Provide the (X, Y) coordinate of the cell's center where the given text is located.  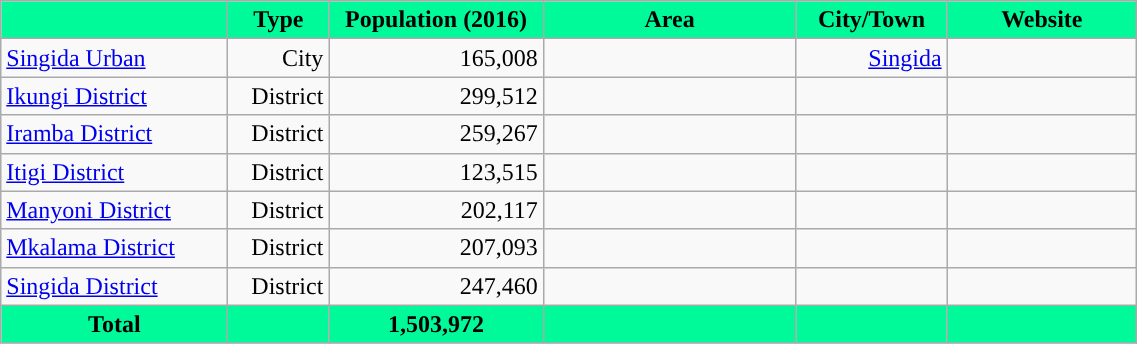
Website (1042, 20)
259,267 (436, 134)
Singida Urban (114, 58)
299,512 (436, 96)
Iramba District (114, 134)
247,460 (436, 286)
Mkalama District (114, 248)
165,008 (436, 58)
202,117 (436, 210)
Manyoni District (114, 210)
Total (114, 324)
1,503,972 (436, 324)
Singida (872, 58)
Type (278, 20)
City/Town (872, 20)
Population (2016) (436, 20)
City (278, 58)
Area (669, 20)
Ikungi District (114, 96)
Singida District (114, 286)
Itigi District (114, 172)
207,093 (436, 248)
123,515 (436, 172)
